Scan for the cell matching the given text and deliver its (X, Y) coordinate at center. 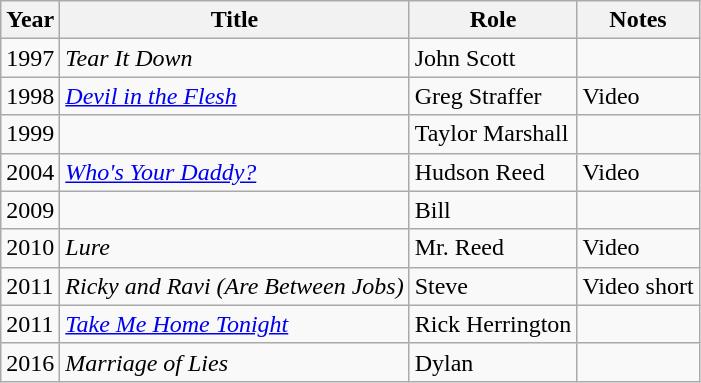
Taylor Marshall (493, 134)
Dylan (493, 362)
Marriage of Lies (234, 362)
2009 (30, 210)
2004 (30, 172)
Devil in the Flesh (234, 96)
Lure (234, 248)
Year (30, 20)
Video short (638, 286)
1997 (30, 58)
Steve (493, 286)
Tear It Down (234, 58)
Title (234, 20)
Hudson Reed (493, 172)
Greg Straffer (493, 96)
John Scott (493, 58)
1999 (30, 134)
Take Me Home Tonight (234, 324)
Who's Your Daddy? (234, 172)
Bill (493, 210)
2016 (30, 362)
Notes (638, 20)
2010 (30, 248)
Mr. Reed (493, 248)
Rick Herrington (493, 324)
1998 (30, 96)
Ricky and Ravi (Are Between Jobs) (234, 286)
Role (493, 20)
